Pinpoint the cell where the given text exists, returning its [X, Y] midpoint coordinate. 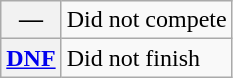
DNF [31, 58]
Did not compete [146, 20]
Did not finish [146, 58]
— [31, 20]
